Locate the cell with the specified text and output its [X, Y] center coordinate. 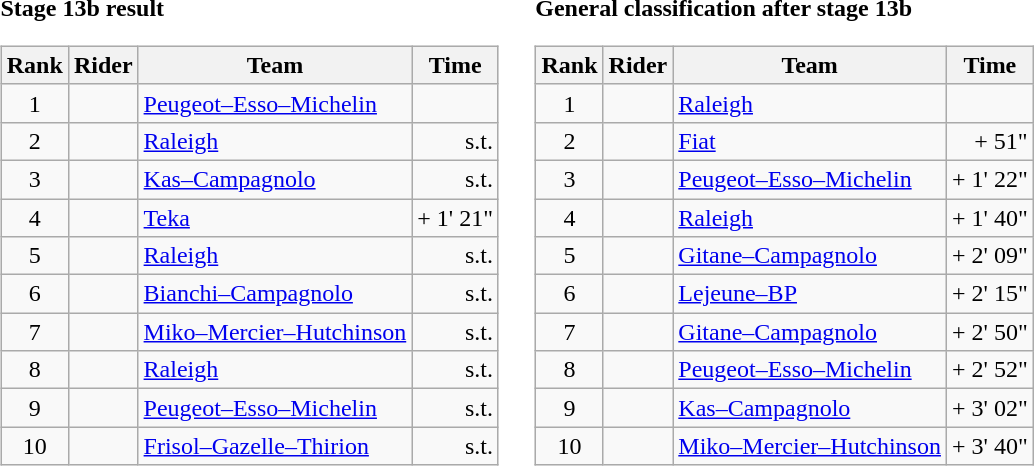
Fiat [810, 141]
+ 2' 50" [990, 332]
+ 51" [990, 141]
+ 2' 15" [990, 294]
+ 1' 21" [456, 217]
Teka [275, 217]
+ 2' 52" [990, 370]
Bianchi–Campagnolo [275, 294]
+ 1' 22" [990, 179]
Frisol–Gazelle–Thirion [275, 446]
+ 1' 40" [990, 217]
+ 2' 09" [990, 256]
Lejeune–BP [810, 294]
+ 3' 40" [990, 446]
+ 3' 02" [990, 408]
